Output the [x, y] coordinate of the center of the cell containing the given text.  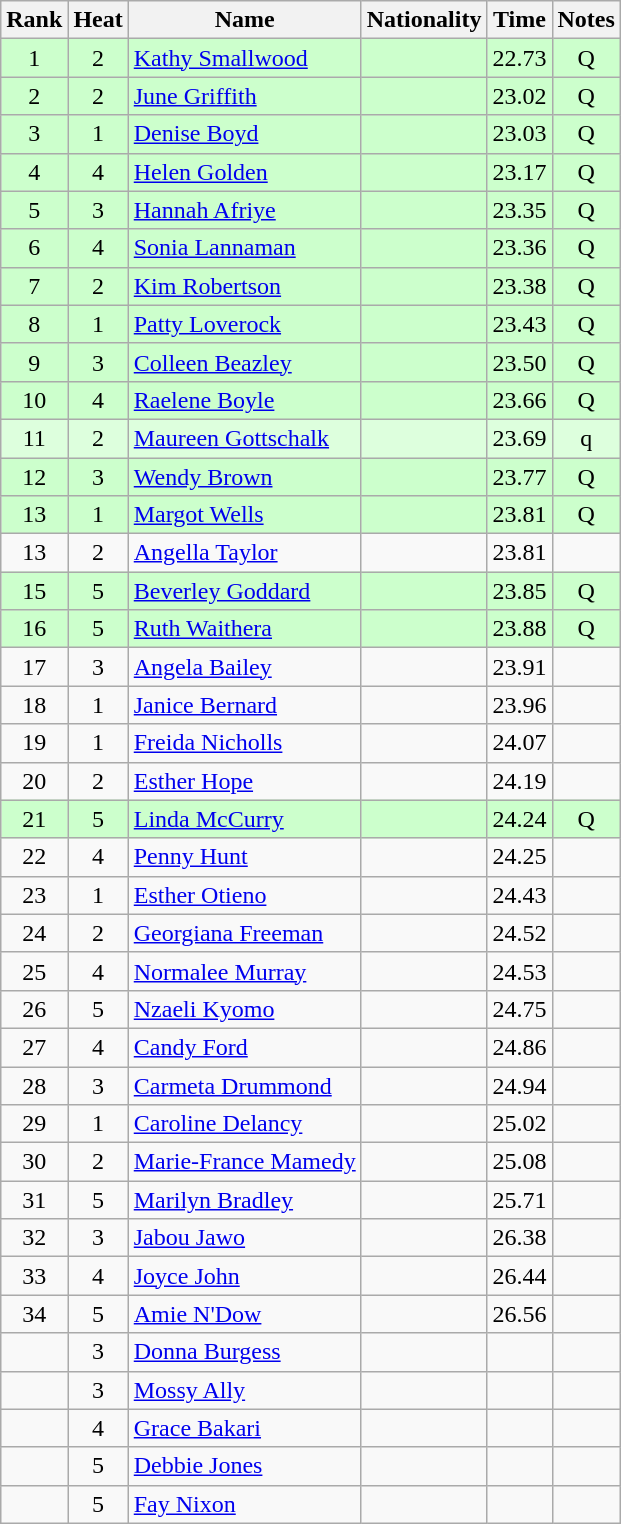
Wendy Brown [244, 477]
19 [34, 743]
Rank [34, 20]
Heat [98, 20]
20 [34, 781]
Mossy Ally [244, 1390]
Grace Bakari [244, 1428]
12 [34, 477]
23.50 [520, 362]
25.02 [520, 1124]
23.88 [520, 629]
24.07 [520, 743]
23.38 [520, 286]
Ruth Waithera [244, 629]
23.66 [520, 400]
23.36 [520, 248]
Time [520, 20]
Georgiana Freeman [244, 933]
23.69 [520, 438]
Margot Wells [244, 515]
23.85 [520, 591]
Denise Boyd [244, 134]
15 [34, 591]
33 [34, 1276]
23.77 [520, 477]
29 [34, 1124]
23.02 [520, 96]
Kim Robertson [244, 286]
Nzaeli Kyomo [244, 1009]
24.43 [520, 895]
Esther Otieno [244, 895]
Colleen Beazley [244, 362]
25.08 [520, 1162]
23.35 [520, 210]
24.19 [520, 781]
23.17 [520, 172]
Sonia Lannaman [244, 248]
22.73 [520, 58]
34 [34, 1314]
Kathy Smallwood [244, 58]
31 [34, 1200]
26.38 [520, 1238]
Debbie Jones [244, 1466]
Amie N'Dow [244, 1314]
26 [34, 1009]
Marie-France Mamedy [244, 1162]
25 [34, 971]
Candy Ford [244, 1047]
28 [34, 1085]
25.71 [520, 1200]
Janice Bernard [244, 705]
Jabou Jawo [244, 1238]
21 [34, 819]
23 [34, 895]
Marilyn Bradley [244, 1200]
24.94 [520, 1085]
24.24 [520, 819]
8 [34, 324]
Name [244, 20]
24.86 [520, 1047]
6 [34, 248]
Notes [586, 20]
27 [34, 1047]
9 [34, 362]
24.53 [520, 971]
Penny Hunt [244, 857]
Carmeta Drummond [244, 1085]
Nationality [424, 20]
32 [34, 1238]
Normalee Murray [244, 971]
Esther Hope [244, 781]
23.96 [520, 705]
24.52 [520, 933]
17 [34, 667]
Donna Burgess [244, 1352]
26.56 [520, 1314]
24.75 [520, 1009]
24.25 [520, 857]
q [586, 438]
Freida Nicholls [244, 743]
22 [34, 857]
18 [34, 705]
7 [34, 286]
30 [34, 1162]
Linda McCurry [244, 819]
26.44 [520, 1276]
Helen Golden [244, 172]
Joyce John [244, 1276]
11 [34, 438]
Angella Taylor [244, 553]
Angela Bailey [244, 667]
Caroline Delancy [244, 1124]
16 [34, 629]
Hannah Afriye [244, 210]
24 [34, 933]
23.91 [520, 667]
Patty Loverock [244, 324]
10 [34, 400]
Beverley Goddard [244, 591]
June Griffith [244, 96]
23.03 [520, 134]
Maureen Gottschalk [244, 438]
Fay Nixon [244, 1504]
Raelene Boyle [244, 400]
23.43 [520, 324]
